For the text-containing cell, return its midpoint in [X, Y] coordinate format. 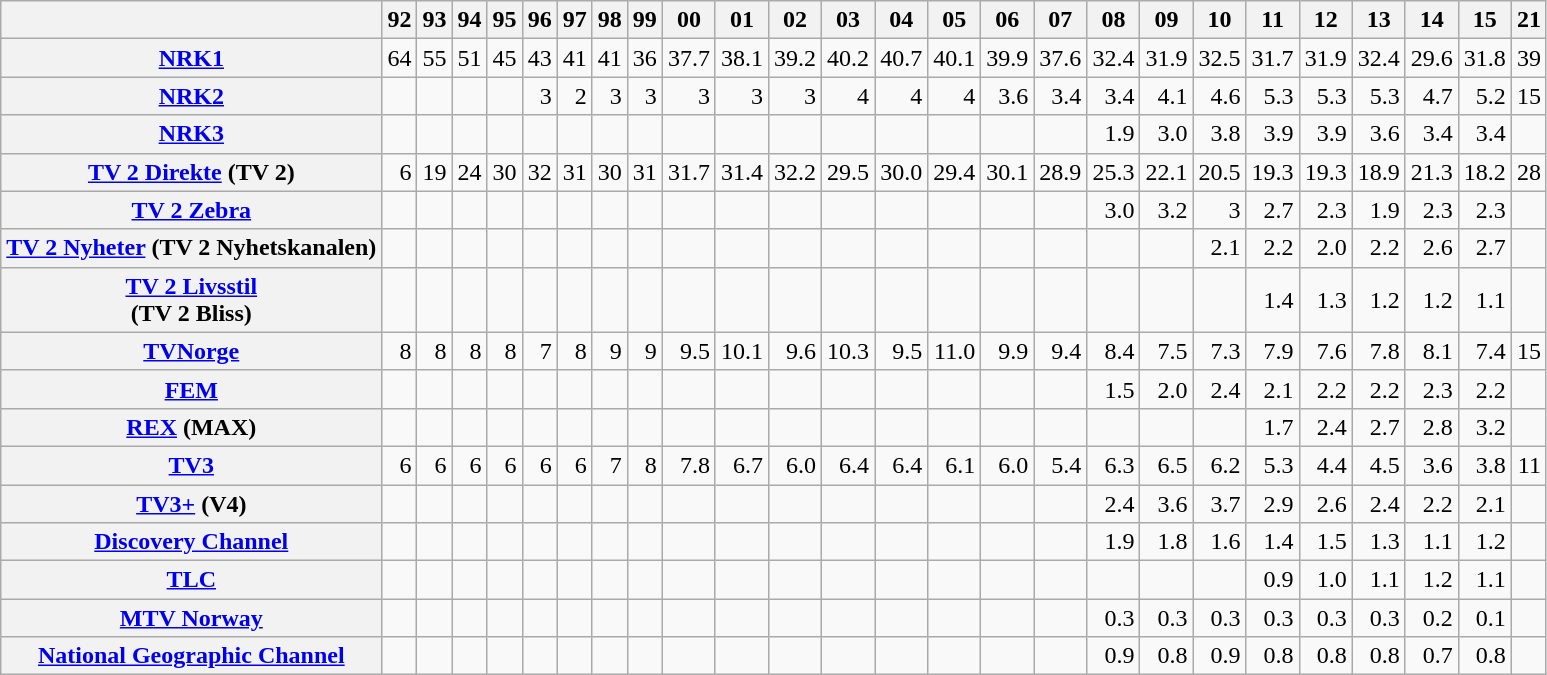
21 [1528, 20]
0.1 [1484, 618]
18.2 [1484, 172]
39.9 [1008, 58]
2 [574, 96]
29.5 [848, 172]
6.2 [1220, 465]
92 [400, 20]
28.9 [1060, 172]
0.7 [1432, 656]
TV3+ (V4) [192, 503]
9.4 [1060, 351]
6.7 [742, 465]
24 [470, 172]
37.7 [688, 58]
64 [400, 58]
1.7 [1272, 427]
07 [1060, 20]
4.1 [1166, 96]
94 [470, 20]
TLC [192, 580]
1.0 [1326, 580]
4.5 [1378, 465]
Discovery Channel [192, 542]
TV 2 Zebra [192, 210]
40.2 [848, 58]
7.6 [1326, 351]
NRK2 [192, 96]
30.0 [902, 172]
39 [1528, 58]
10 [1220, 20]
TV3 [192, 465]
6.1 [954, 465]
FEM [192, 389]
TV 2 Livsstil(TV 2 Bliss) [192, 300]
36 [644, 58]
93 [434, 20]
10.3 [848, 351]
7.5 [1166, 351]
95 [504, 20]
9.9 [1008, 351]
32.5 [1220, 58]
4.4 [1326, 465]
01 [742, 20]
11.0 [954, 351]
39.2 [794, 58]
32 [540, 172]
5.4 [1060, 465]
40.7 [902, 58]
2.9 [1272, 503]
5.2 [1484, 96]
51 [470, 58]
10.1 [742, 351]
97 [574, 20]
19 [434, 172]
21.3 [1432, 172]
98 [610, 20]
MTV Norway [192, 618]
12 [1326, 20]
31.4 [742, 172]
06 [1008, 20]
55 [434, 58]
1.8 [1166, 542]
4.6 [1220, 96]
00 [688, 20]
38.1 [742, 58]
13 [1378, 20]
REX (MAX) [192, 427]
6.3 [1114, 465]
7.9 [1272, 351]
8.4 [1114, 351]
TV 2 Direkte (TV 2) [192, 172]
NRK3 [192, 134]
30.1 [1008, 172]
04 [902, 20]
45 [504, 58]
28 [1528, 172]
National Geographic Channel [192, 656]
9.6 [794, 351]
43 [540, 58]
05 [954, 20]
08 [1114, 20]
96 [540, 20]
20.5 [1220, 172]
14 [1432, 20]
2.8 [1432, 427]
29.4 [954, 172]
8.1 [1432, 351]
40.1 [954, 58]
7.4 [1484, 351]
37.6 [1060, 58]
NRK1 [192, 58]
TV 2 Nyheter (TV 2 Nyhetskanalen) [192, 248]
6.5 [1166, 465]
09 [1166, 20]
03 [848, 20]
TVNorge [192, 351]
02 [794, 20]
25.3 [1114, 172]
18.9 [1378, 172]
99 [644, 20]
31.8 [1484, 58]
0.2 [1432, 618]
7.3 [1220, 351]
32.2 [794, 172]
1.6 [1220, 542]
29.6 [1432, 58]
4.7 [1432, 96]
22.1 [1166, 172]
3.7 [1220, 503]
